Search for the cell housing the specified text and yield its [x, y] center coordinate. 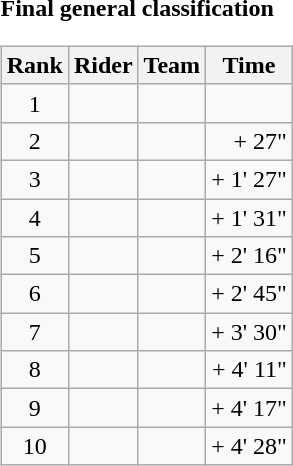
6 [34, 294]
Time [250, 65]
Rank [34, 65]
4 [34, 217]
+ 4' 17" [250, 408]
8 [34, 370]
+ 1' 31" [250, 217]
+ 27" [250, 141]
9 [34, 408]
7 [34, 332]
2 [34, 141]
1 [34, 103]
+ 4' 11" [250, 370]
Team [172, 65]
+ 2' 16" [250, 256]
+ 1' 27" [250, 179]
10 [34, 446]
+ 4' 28" [250, 446]
Rider [103, 65]
+ 2' 45" [250, 294]
3 [34, 179]
+ 3' 30" [250, 332]
5 [34, 256]
